Pinpoint the cell where the given text exists, returning its [X, Y] midpoint coordinate. 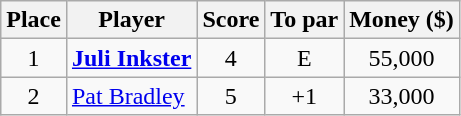
5 [231, 96]
Pat Bradley [131, 96]
E [304, 58]
4 [231, 58]
Juli Inkster [131, 58]
Place [34, 20]
Player [131, 20]
2 [34, 96]
+1 [304, 96]
1 [34, 58]
33,000 [402, 96]
Score [231, 20]
Money ($) [402, 20]
To par [304, 20]
55,000 [402, 58]
